Scan for the cell matching the given text and deliver its [X, Y] coordinate at center. 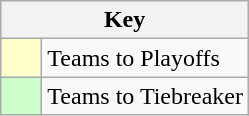
Teams to Playoffs [146, 58]
Teams to Tiebreaker [146, 96]
Key [125, 20]
